Identify which cell holds the provided text, then report its (x, y) central coordinate. 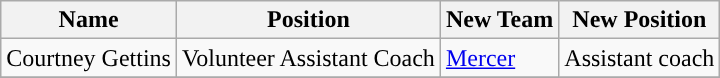
New Position (640, 20)
Name (89, 20)
Courtney Gettins (89, 58)
Volunteer Assistant Coach (308, 58)
Assistant coach (640, 58)
Position (308, 20)
New Team (499, 20)
Mercer (499, 58)
